Return (X, Y) of the center of cell containing provided text 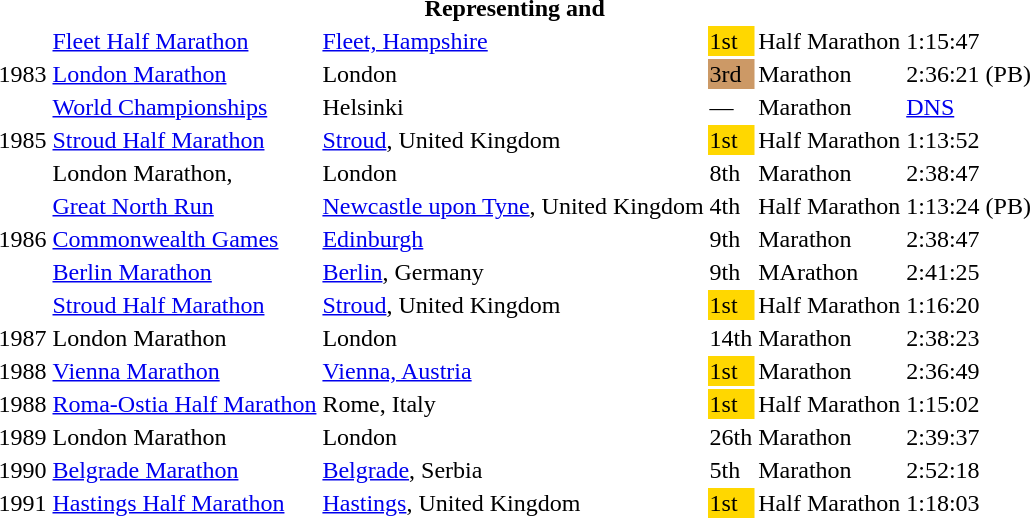
26th (731, 437)
World Championships (184, 107)
Belgrade, Serbia (513, 470)
Edinburgh (513, 239)
Berlin Marathon (184, 272)
Vienna Marathon (184, 371)
Hastings, United Kingdom (513, 503)
Rome, Italy (513, 404)
London Marathon, (184, 173)
Commonwealth Games (184, 239)
4th (731, 206)
8th (731, 173)
Newcastle upon Tyne, United Kingdom (513, 206)
Berlin, Germany (513, 272)
Vienna, Austria (513, 371)
Roma-Ostia Half Marathon (184, 404)
— (731, 107)
Great North Run (184, 206)
14th (731, 338)
Belgrade Marathon (184, 470)
5th (731, 470)
3rd (731, 74)
Hastings Half Marathon (184, 503)
MArathon (830, 272)
Fleet Half Marathon (184, 41)
Fleet, Hampshire (513, 41)
Helsinki (513, 107)
